Return [X, Y] of the center of cell containing provided text 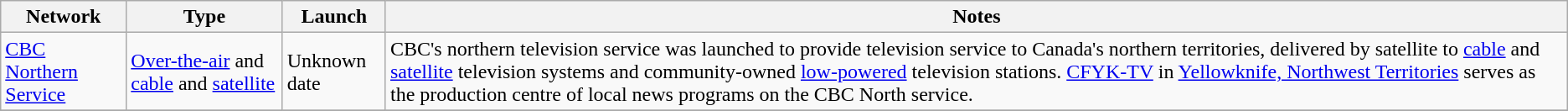
Unknown date [333, 71]
CBC Northern Service [64, 71]
Network [64, 17]
Over-the-air and cable and satellite [204, 71]
Launch [333, 17]
Type [204, 17]
Notes [977, 17]
